Return (x, y) of the center of cell containing provided text 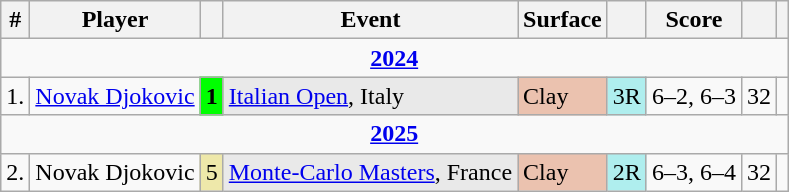
Player (115, 20)
2. (16, 172)
Italian Open, Italy (370, 96)
# (16, 20)
6–2, 6–3 (694, 96)
Monte-Carlo Masters, France (370, 172)
1. (16, 96)
6–3, 6–4 (694, 172)
2R (626, 172)
2025 (394, 134)
3R (626, 96)
2024 (394, 58)
Event (370, 20)
Score (694, 20)
Surface (563, 20)
1 (212, 96)
5 (212, 172)
